Scan for the cell matching the given text and deliver its (x, y) coordinate at center. 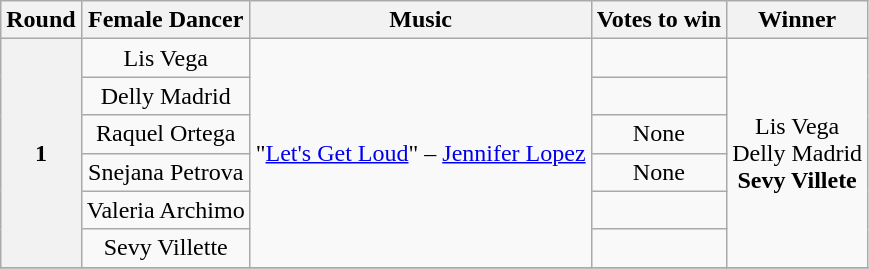
"Let's Get Loud" – Jennifer Lopez (420, 153)
Winner (798, 20)
Raquel Ortega (166, 134)
Snejana Petrova (166, 172)
Round (41, 20)
Female Dancer (166, 20)
1 (41, 153)
Valeria Archimo (166, 210)
Votes to win (659, 20)
Music (420, 20)
Sevy Villette (166, 248)
Delly Madrid (166, 96)
Lis VegaDelly MadridSevy Villete (798, 153)
Lis Vega (166, 58)
